Locate the cell with the specified text and output its (X, Y) center coordinate. 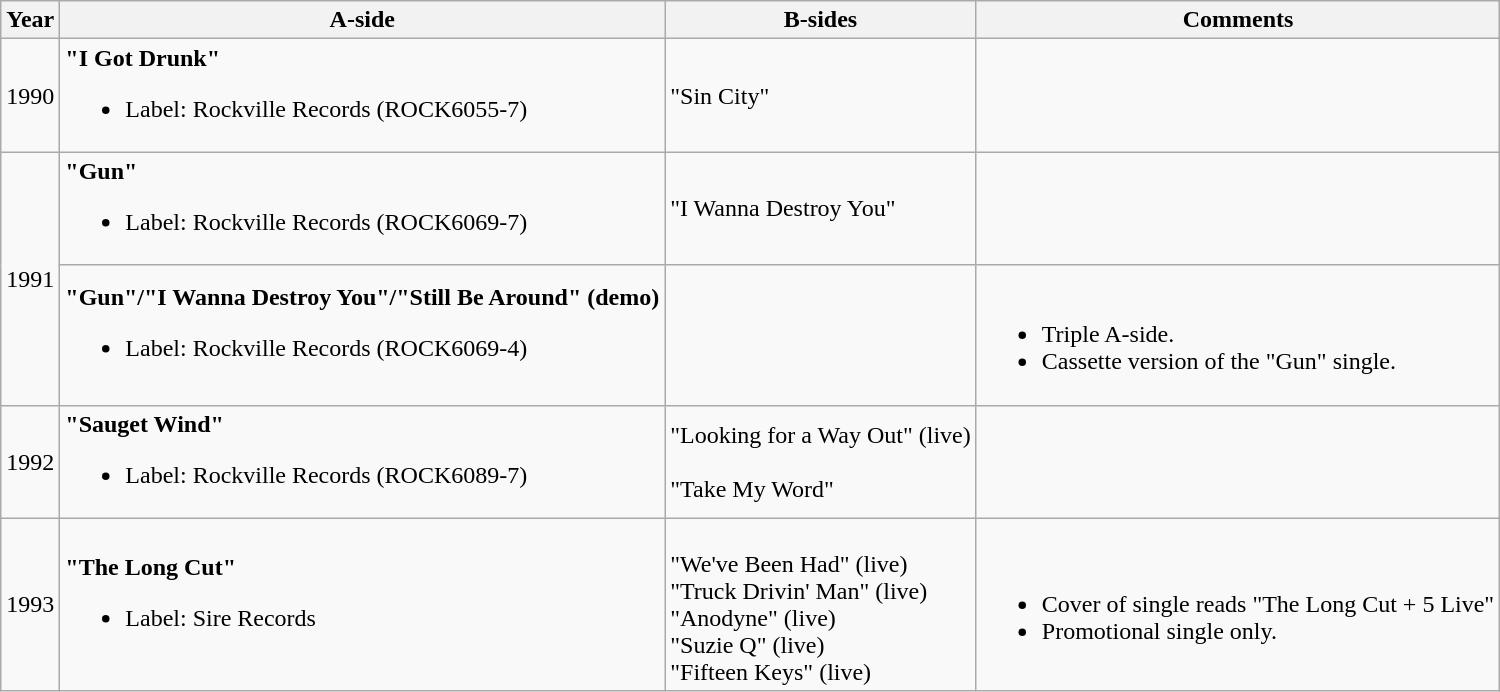
1993 (30, 604)
1991 (30, 278)
"Gun"Label: Rockville Records (ROCK6069-7) (362, 208)
"Sin City" (821, 96)
Triple A-side.Cassette version of the "Gun" single. (1238, 335)
1990 (30, 96)
Cover of single reads "The Long Cut + 5 Live"Promotional single only. (1238, 604)
"Gun"/"I Wanna Destroy You"/"Still Be Around" (demo)Label: Rockville Records (ROCK6069-4) (362, 335)
Comments (1238, 20)
"Looking for a Way Out" (live)"Take My Word" (821, 462)
"I Wanna Destroy You" (821, 208)
"Sauget Wind"Label: Rockville Records (ROCK6089-7) (362, 462)
A-side (362, 20)
1992 (30, 462)
"I Got Drunk"Label: Rockville Records (ROCK6055-7) (362, 96)
B-sides (821, 20)
"The Long Cut"Label: Sire Records (362, 604)
Year (30, 20)
"We've Been Had" (live) "Truck Drivin' Man" (live) "Anodyne" (live) "Suzie Q" (live) "Fifteen Keys" (live) (821, 604)
